Output the (X, Y) coordinate of the center of the cell containing the given text.  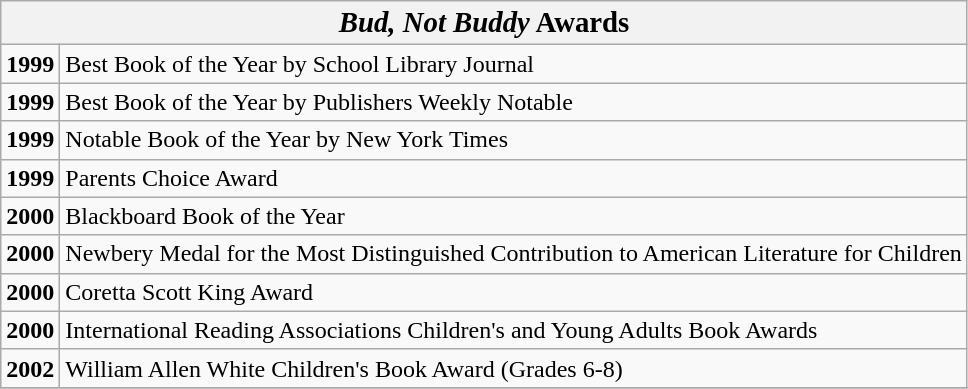
Newbery Medal for the Most Distinguished Contribution to American Literature for Children (514, 254)
Best Book of the Year by Publishers Weekly Notable (514, 102)
International Reading Associations Children's and Young Adults Book Awards (514, 330)
Best Book of the Year by School Library Journal (514, 64)
Blackboard Book of the Year (514, 216)
Notable Book of the Year by New York Times (514, 140)
Bud, Not Buddy Awards (484, 23)
Coretta Scott King Award (514, 292)
William Allen White Children's Book Award (Grades 6-8) (514, 368)
2002 (30, 368)
Parents Choice Award (514, 178)
